Find where the given text appears and provide that cell's center as (x, y) coordinate. 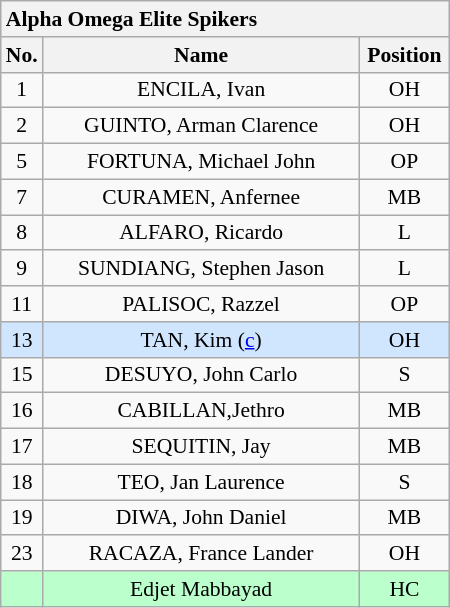
PALISOC, Razzel (202, 304)
16 (22, 411)
13 (22, 340)
GUINTO, Arman Clarence (202, 126)
HC (405, 589)
Alpha Omega Elite Spikers (225, 19)
DIWA, John Daniel (202, 518)
2 (22, 126)
CURAMEN, Anfernee (202, 197)
DESUYO, John Carlo (202, 375)
8 (22, 233)
19 (22, 518)
15 (22, 375)
7 (22, 197)
ENCILA, Ivan (202, 90)
11 (22, 304)
TAN, Kim (c) (202, 340)
23 (22, 554)
ALFARO, Ricardo (202, 233)
FORTUNA, Michael John (202, 162)
Position (405, 55)
18 (22, 482)
SUNDIANG, Stephen Jason (202, 269)
TEO, Jan Laurence (202, 482)
5 (22, 162)
CABILLAN,Jethro (202, 411)
No. (22, 55)
9 (22, 269)
Edjet Mabbayad (202, 589)
17 (22, 447)
RACAZA, France Lander (202, 554)
SEQUITIN, Jay (202, 447)
Name (202, 55)
1 (22, 90)
